Extract the (x, y) coordinate from the center of the cell holding the provided text.  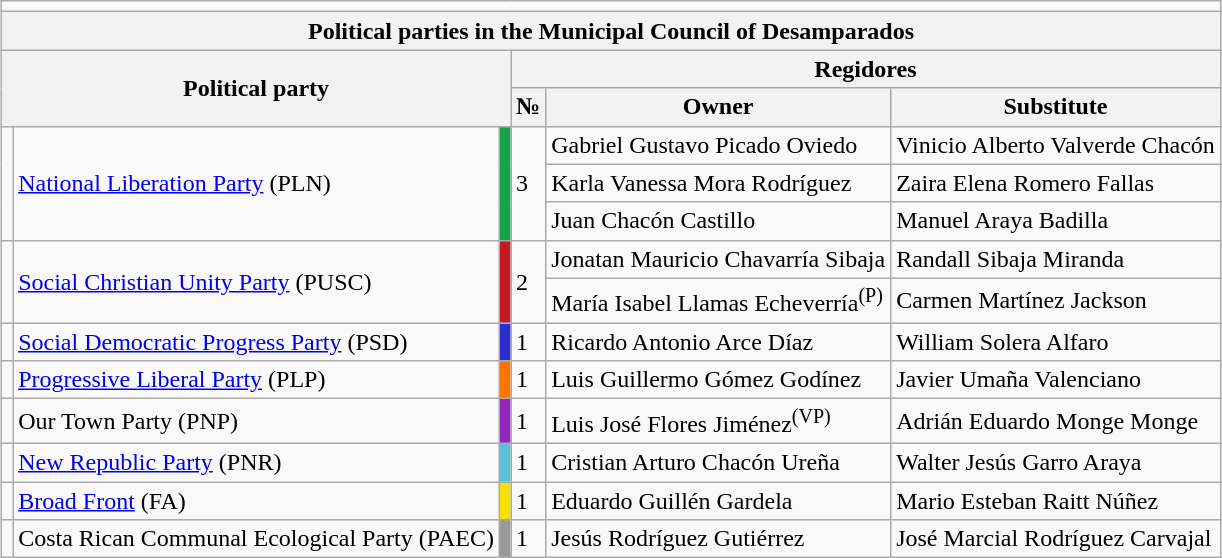
№ (528, 107)
José Marcial Rodríguez Carvajal (1056, 539)
Jonatan Mauricio Chavarría Sibaja (718, 259)
Juan Chacón Castillo (718, 221)
Eduardo Guillén Gardela (718, 501)
Vinicio Alberto Valverde Chacón (1056, 145)
2 (528, 282)
Political party (256, 88)
Ricardo Antonio Arce Díaz (718, 342)
María Isabel Llamas Echeverría(P) (718, 300)
Broad Front (FA) (256, 501)
Gabriel Gustavo Picado Oviedo (718, 145)
William Solera Alfaro (1056, 342)
Progressive Liberal Party (PLP) (256, 380)
Social Democratic Progress Party (PSD) (256, 342)
Luis Guillermo Gómez Godínez (718, 380)
Regidores (865, 69)
Luis José Flores Jiménez(VP) (718, 422)
Mario Esteban Raitt Núñez (1056, 501)
Zaira Elena Romero Fallas (1056, 183)
Social Christian Unity Party (PUSC) (256, 282)
Costa Rican Communal Ecological Party (PAEC) (256, 539)
National Liberation Party (PLN) (256, 183)
Manuel Araya Badilla (1056, 221)
Javier Umaña Valenciano (1056, 380)
Jesús Rodríguez Gutiérrez (718, 539)
Political parties in the Municipal Council of Desamparados (612, 31)
Randall Sibaja Miranda (1056, 259)
Karla Vanessa Mora Rodríguez (718, 183)
Adrián Eduardo Monge Monge (1056, 422)
Our Town Party (PNP) (256, 422)
Substitute (1056, 107)
3 (528, 183)
Walter Jesús Garro Araya (1056, 462)
Cristian Arturo Chacón Ureña (718, 462)
Owner (718, 107)
New Republic Party (PNR) (256, 462)
Carmen Martínez Jackson (1056, 300)
